Return the [x, y] coordinate for the center point of the cell that contains the specified text.  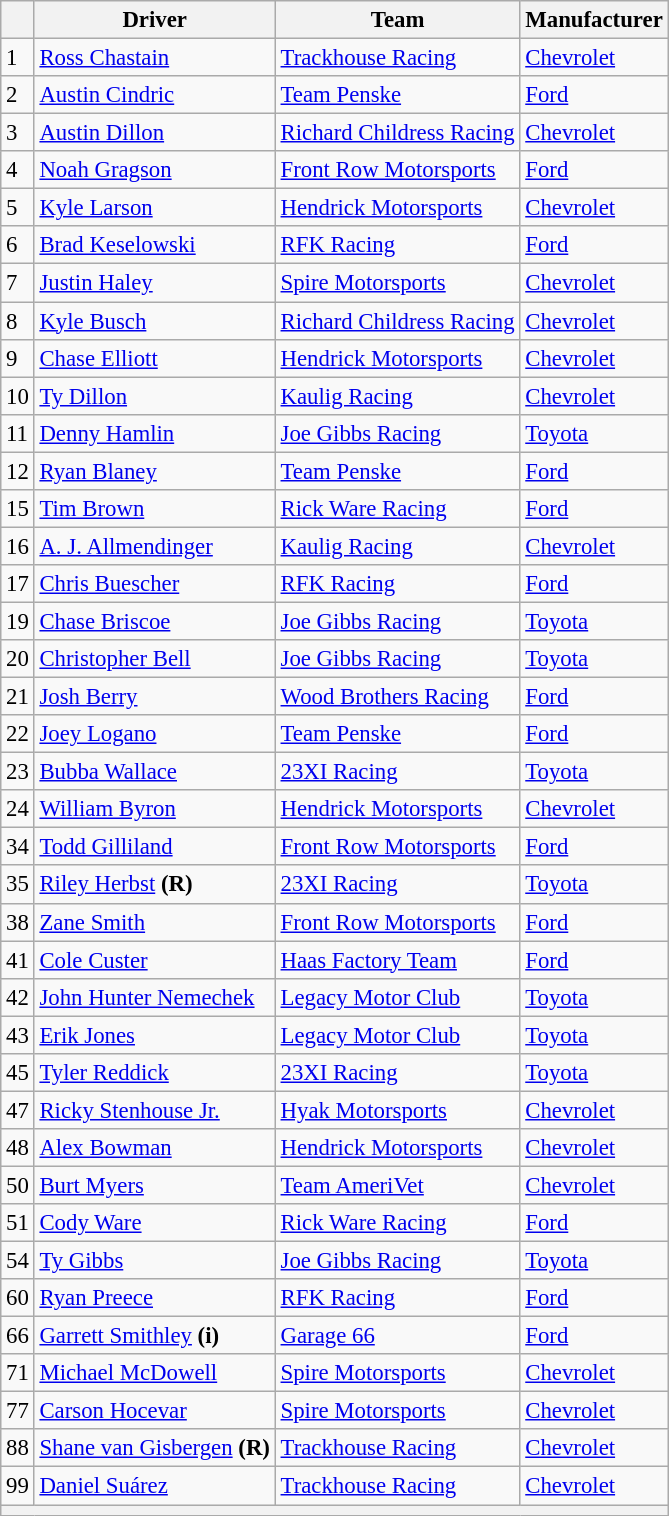
William Byron [154, 809]
Team AmeriVet [398, 1185]
Ricky Stenhouse Jr. [154, 1110]
4 [18, 170]
3 [18, 133]
Justin Haley [154, 283]
2 [18, 95]
22 [18, 734]
99 [18, 1486]
7 [18, 283]
Haas Factory Team [398, 960]
16 [18, 546]
Chase Elliott [154, 358]
10 [18, 396]
Garage 66 [398, 1336]
1 [18, 58]
Tim Brown [154, 509]
17 [18, 584]
77 [18, 1411]
66 [18, 1336]
6 [18, 245]
Noah Gragson [154, 170]
Kyle Busch [154, 321]
Ryan Preece [154, 1298]
24 [18, 809]
Carson Hocevar [154, 1411]
Riley Herbst (R) [154, 885]
Alex Bowman [154, 1148]
38 [18, 922]
8 [18, 321]
54 [18, 1261]
Hyak Motorsports [398, 1110]
15 [18, 509]
Erik Jones [154, 1035]
Cole Custer [154, 960]
Ross Chastain [154, 58]
Chris Buescher [154, 584]
47 [18, 1110]
Denny Hamlin [154, 433]
Joey Logano [154, 734]
11 [18, 433]
9 [18, 358]
Ty Dillon [154, 396]
Josh Berry [154, 697]
12 [18, 471]
Bubba Wallace [154, 772]
41 [18, 960]
A. J. Allmendinger [154, 546]
Tyler Reddick [154, 1073]
43 [18, 1035]
88 [18, 1449]
42 [18, 997]
Ryan Blaney [154, 471]
Team [398, 20]
Todd Gilliland [154, 847]
Zane Smith [154, 922]
Chase Briscoe [154, 621]
Austin Cindric [154, 95]
Garrett Smithley (i) [154, 1336]
21 [18, 697]
23 [18, 772]
Manufacturer [594, 20]
Austin Dillon [154, 133]
48 [18, 1148]
35 [18, 885]
71 [18, 1373]
50 [18, 1185]
Ty Gibbs [154, 1261]
Christopher Bell [154, 659]
5 [18, 208]
John Hunter Nemechek [154, 997]
Daniel Suárez [154, 1486]
60 [18, 1298]
20 [18, 659]
Burt Myers [154, 1185]
Kyle Larson [154, 208]
45 [18, 1073]
Michael McDowell [154, 1373]
51 [18, 1223]
Shane van Gisbergen (R) [154, 1449]
Wood Brothers Racing [398, 697]
Brad Keselowski [154, 245]
Cody Ware [154, 1223]
19 [18, 621]
Driver [154, 20]
34 [18, 847]
